Search for the cell housing the specified text and yield its (x, y) center coordinate. 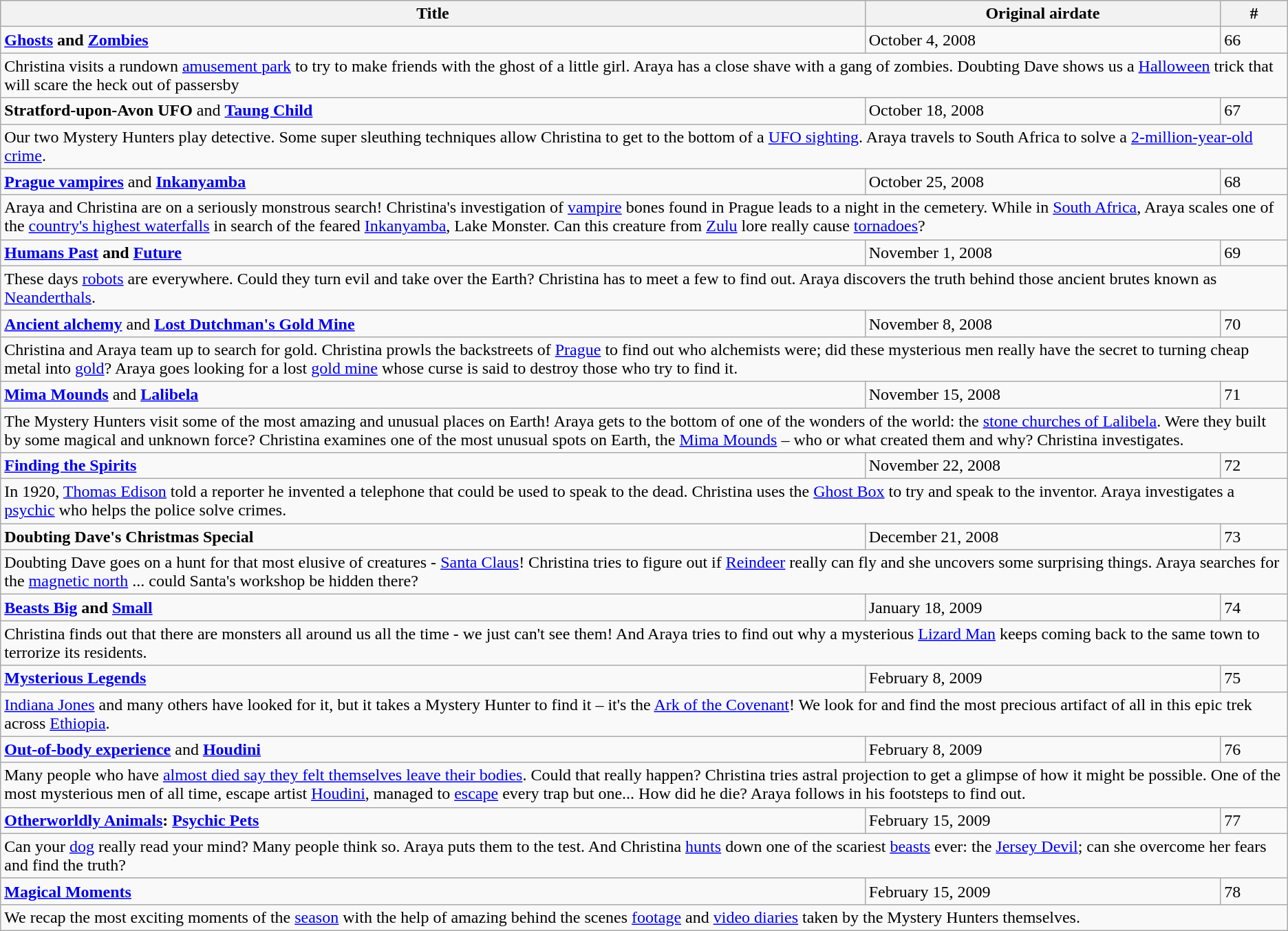
October 18, 2008 (1042, 111)
Otherworldly Animals: Psychic Pets (433, 820)
Mysterious Legends (433, 678)
66 (1254, 40)
Beasts Big and Small (433, 608)
Out-of-body experience and Houdini (433, 749)
70 (1254, 323)
Title (433, 14)
Magical Moments (433, 891)
Humans Past and Future (433, 253)
November 1, 2008 (1042, 253)
October 25, 2008 (1042, 182)
Mima Mounds and Lalibela (433, 394)
73 (1254, 537)
Ancient alchemy and Lost Dutchman's Gold Mine (433, 323)
November 22, 2008 (1042, 466)
74 (1254, 608)
69 (1254, 253)
November 8, 2008 (1042, 323)
68 (1254, 182)
67 (1254, 111)
Finding the Spirits (433, 466)
Doubting Dave's Christmas Special (433, 537)
October 4, 2008 (1042, 40)
# (1254, 14)
Original airdate (1042, 14)
76 (1254, 749)
77 (1254, 820)
75 (1254, 678)
December 21, 2008 (1042, 537)
71 (1254, 394)
Prague vampires and Inkanyamba (433, 182)
January 18, 2009 (1042, 608)
Ghosts and Zombies (433, 40)
78 (1254, 891)
November 15, 2008 (1042, 394)
72 (1254, 466)
Stratford-upon-Avon UFO and Taung Child (433, 111)
